Search for the cell housing the specified text and yield its (x, y) center coordinate. 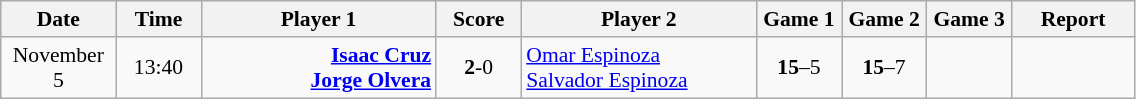
Time (158, 19)
Player 2 (638, 19)
15–5 (798, 68)
Date (58, 19)
Omar Espinoza Salvador Espinoza (638, 68)
Score (478, 19)
2-0 (478, 68)
Game 2 (884, 19)
Game 3 (970, 19)
Player 1 (318, 19)
15–7 (884, 68)
Game 1 (798, 19)
13:40 (158, 68)
November 5 (58, 68)
Report (1074, 19)
Isaac Cruz Jorge Olvera (318, 68)
